Pinpoint the cell where the given text exists, returning its [x, y] midpoint coordinate. 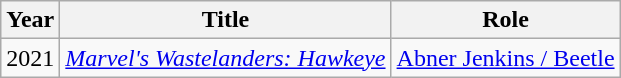
Marvel's Wastelanders: Hawkeye [226, 58]
Role [506, 20]
2021 [30, 58]
Year [30, 20]
Abner Jenkins / Beetle [506, 58]
Title [226, 20]
